Output the (x, y) coordinate of the center of the cell containing the given text.  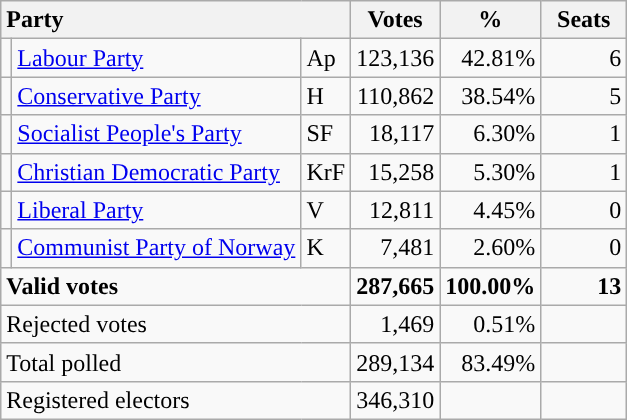
KrF (326, 172)
6.30% (490, 134)
42.81% (490, 58)
Socialist People's Party (156, 134)
Valid votes (176, 286)
18,117 (396, 134)
110,862 (396, 96)
Christian Democratic Party (156, 172)
1,469 (396, 324)
Communist Party of Norway (156, 248)
Liberal Party (156, 210)
Registered electors (176, 400)
Party (176, 20)
83.49% (490, 362)
123,136 (396, 58)
Ap (326, 58)
100.00% (490, 286)
5.30% (490, 172)
Seats (584, 20)
7,481 (396, 248)
346,310 (396, 400)
V (326, 210)
0.51% (490, 324)
H (326, 96)
Conservative Party (156, 96)
289,134 (396, 362)
Votes (396, 20)
Total polled (176, 362)
K (326, 248)
Rejected votes (176, 324)
6 (584, 58)
4.45% (490, 210)
Labour Party (156, 58)
% (490, 20)
13 (584, 286)
5 (584, 96)
SF (326, 134)
287,665 (396, 286)
12,811 (396, 210)
15,258 (396, 172)
2.60% (490, 248)
38.54% (490, 96)
